Search for the cell housing the specified text and yield its [x, y] center coordinate. 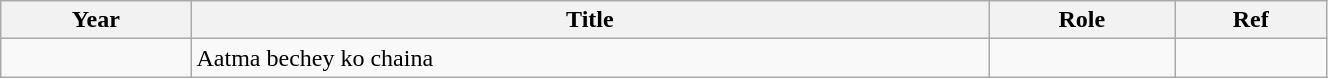
Ref [1251, 20]
Aatma bechey ko chaina [590, 58]
Role [1082, 20]
Year [96, 20]
Title [590, 20]
